Provide the (X, Y) coordinate of the cell's center where the given text is located.  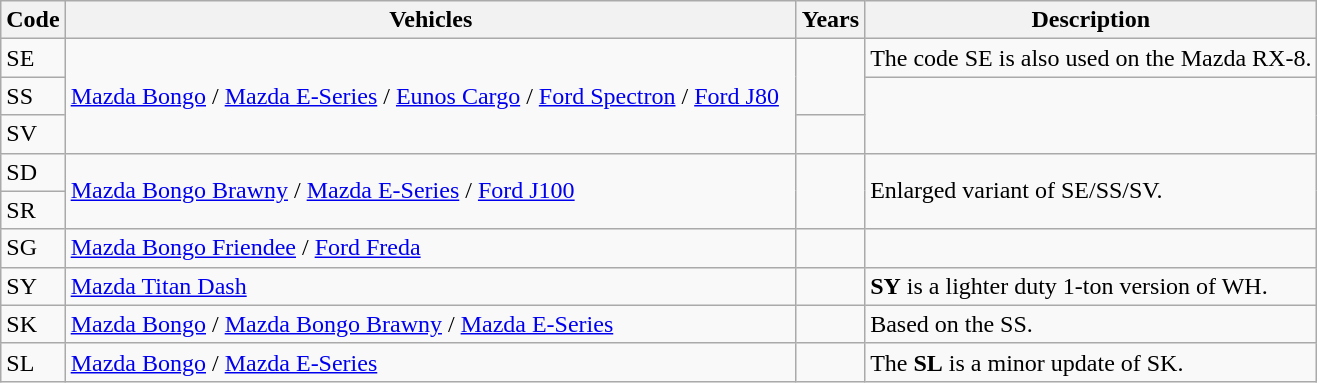
SE (33, 58)
Mazda Titan Dash (430, 286)
The code SE is also used on the Mazda RX-8. (1091, 58)
SG (33, 248)
Mazda Bongo Friendee / Ford Freda (430, 248)
SK (33, 324)
SR (33, 210)
Enlarged variant of SE/SS/SV. (1091, 191)
SL (33, 362)
Code (33, 20)
SV (33, 134)
Based on the SS. (1091, 324)
SY (33, 286)
Description (1091, 20)
Mazda Bongo Brawny / Mazda E-Series / Ford J100 (430, 191)
Mazda Bongo / Mazda E-Series (430, 362)
SY is a lighter duty 1-ton version of WH. (1091, 286)
Years (830, 20)
SD (33, 172)
SS (33, 96)
Mazda Bongo / Mazda E-Series / Eunos Cargo / Ford Spectron / Ford J80 (430, 96)
The SL is a minor update of SK. (1091, 362)
Mazda Bongo / Mazda Bongo Brawny / Mazda E-Series (430, 324)
Vehicles (430, 20)
